Scan for the cell matching the given text and deliver its (X, Y) coordinate at center. 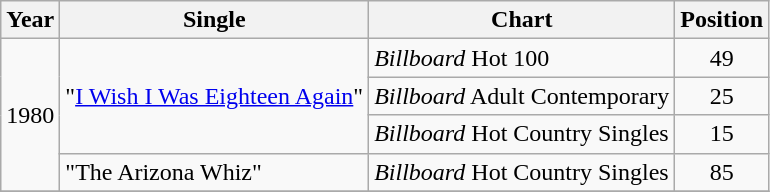
"I Wish I Was Eighteen Again" (214, 96)
25 (722, 96)
Single (214, 20)
Chart (522, 20)
1980 (30, 115)
Position (722, 20)
Billboard Adult Contemporary (522, 96)
Billboard Hot 100 (522, 58)
49 (722, 58)
Year (30, 20)
15 (722, 134)
85 (722, 172)
"The Arizona Whiz" (214, 172)
